From the cell containing the given text, extract its center point as [X, Y] coordinate. 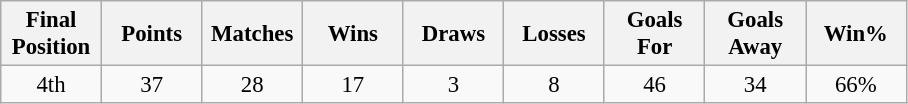
46 [654, 85]
Losses [554, 34]
8 [554, 85]
34 [756, 85]
Win% [856, 34]
17 [354, 85]
Goals For [654, 34]
66% [856, 85]
Draws [454, 34]
28 [252, 85]
Points [152, 34]
Matches [252, 34]
Wins [354, 34]
3 [454, 85]
Final Position [52, 34]
4th [52, 85]
37 [152, 85]
Goals Away [756, 34]
